Provide the [x, y] coordinate of the cell's center where the given text is located.  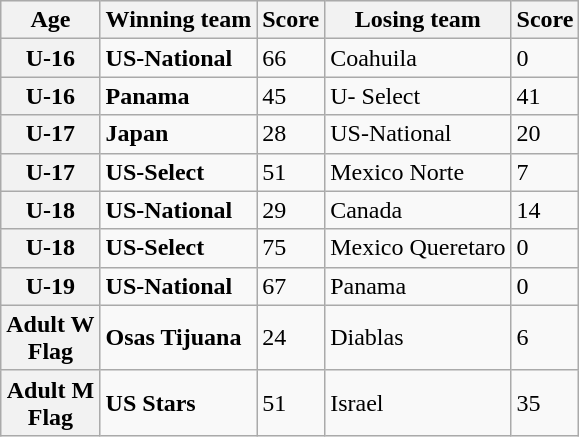
Mexico Norte [418, 172]
Coahuila [418, 58]
Osas Tijuana [178, 338]
Losing team [418, 20]
Adult MFlag [50, 402]
35 [545, 402]
7 [545, 172]
U- Select [418, 96]
75 [291, 248]
Winning team [178, 20]
29 [291, 210]
20 [545, 134]
Diablas [418, 338]
US Stars [178, 402]
Israel [418, 402]
24 [291, 338]
28 [291, 134]
Adult WFlag [50, 338]
Canada [418, 210]
66 [291, 58]
Age [50, 20]
41 [545, 96]
67 [291, 286]
Mexico Queretaro [418, 248]
U-19 [50, 286]
6 [545, 338]
Japan [178, 134]
14 [545, 210]
45 [291, 96]
